Extract the [X, Y] coordinate from the center of the cell holding the provided text.  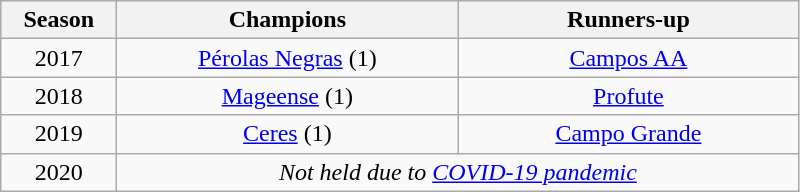
2018 [59, 96]
Pérolas Negras (1) [288, 58]
Campos AA [628, 58]
Ceres (1) [288, 134]
2020 [59, 172]
Profute [628, 96]
Runners-up [628, 20]
2019 [59, 134]
Campo Grande [628, 134]
2017 [59, 58]
Champions [288, 20]
Not held due to COVID-19 pandemic [458, 172]
Mageense (1) [288, 96]
Season [59, 20]
